Determine the [x, y] coordinate at the center of the cell enclosing the given text.  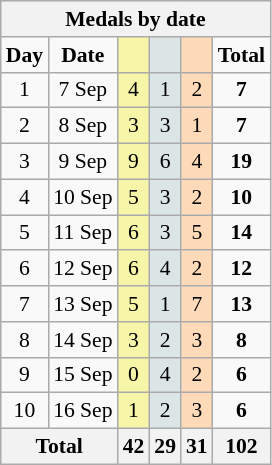
15 Sep [82, 375]
Medals by date [136, 19]
12 [242, 269]
19 [242, 162]
14 [242, 233]
31 [197, 447]
9 Sep [82, 162]
0 [134, 375]
12 Sep [82, 269]
10 Sep [82, 197]
7 Sep [82, 90]
13 [242, 304]
102 [242, 447]
Date [82, 55]
13 Sep [82, 304]
Day [24, 55]
16 Sep [82, 411]
14 Sep [82, 340]
8 Sep [82, 126]
29 [165, 447]
42 [134, 447]
11 Sep [82, 233]
